Search for the cell housing the specified text and yield its (X, Y) center coordinate. 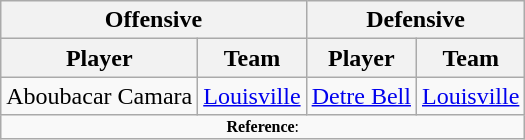
Defensive (416, 20)
Reference: (263, 127)
Offensive (154, 20)
Detre Bell (361, 96)
Aboubacar Camara (100, 96)
